Return (x, y) of the center of cell containing provided text 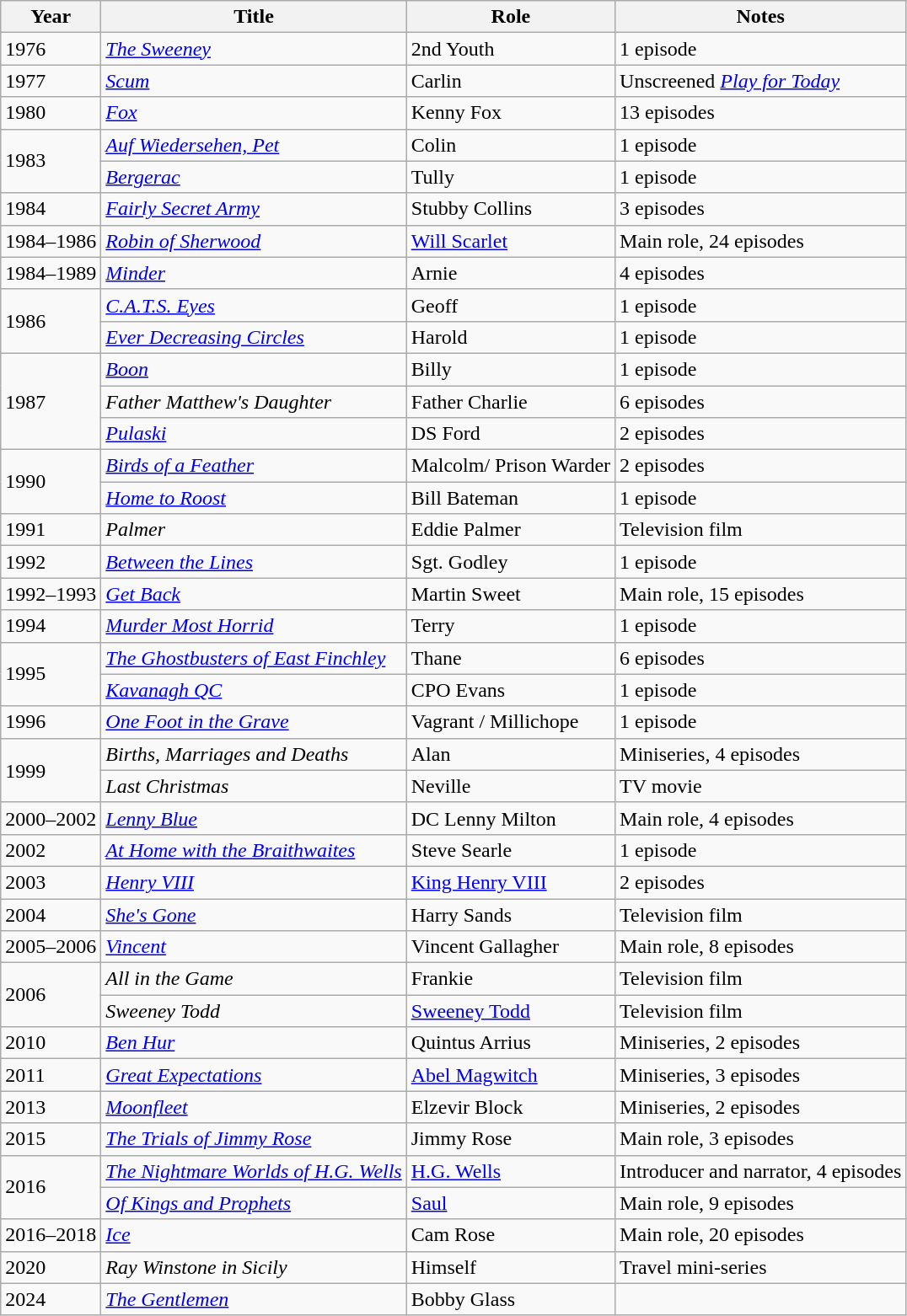
Ben Hur (254, 1043)
1992–1993 (51, 594)
Get Back (254, 594)
Carlin (511, 81)
2010 (51, 1043)
Bill Bateman (511, 498)
1984 (51, 209)
Vagrant / Millichope (511, 722)
Moonfleet (254, 1107)
1996 (51, 722)
1976 (51, 49)
1992 (51, 562)
Main role, 15 episodes (760, 594)
Of Kings and Prophets (254, 1203)
Cam Rose (511, 1235)
Main role, 20 episodes (760, 1235)
Eddie Palmer (511, 530)
Jimmy Rose (511, 1139)
2011 (51, 1075)
2016–2018 (51, 1235)
The Sweeney (254, 49)
Fox (254, 113)
1987 (51, 401)
2024 (51, 1299)
Main role, 24 episodes (760, 241)
Henry VIII (254, 882)
One Foot in the Grave (254, 722)
1980 (51, 113)
Unscreened Play for Today (760, 81)
Sgt. Godley (511, 562)
Role (511, 17)
Vincent Gallagher (511, 947)
1995 (51, 674)
TV movie (760, 786)
Quintus Arrius (511, 1043)
Colin (511, 145)
Notes (760, 17)
Ray Winstone in Sicily (254, 1267)
1991 (51, 530)
Great Expectations (254, 1075)
CPO Evans (511, 690)
Vincent (254, 947)
2016 (51, 1187)
1990 (51, 482)
Thane (511, 658)
Frankie (511, 979)
Boon (254, 369)
1983 (51, 161)
2000–2002 (51, 818)
Abel Magwitch (511, 1075)
2005–2006 (51, 947)
H.G. Wells (511, 1171)
Bergerac (254, 177)
2nd Youth (511, 49)
Martin Sweet (511, 594)
2013 (51, 1107)
The Trials of Jimmy Rose (254, 1139)
4 episodes (760, 273)
Ice (254, 1235)
All in the Game (254, 979)
Miniseries, 3 episodes (760, 1075)
Home to Roost (254, 498)
Kenny Fox (511, 113)
Birds of a Feather (254, 466)
DS Ford (511, 434)
Palmer (254, 530)
Auf Wiedersehen, Pet (254, 145)
Fairly Secret Army (254, 209)
Lenny Blue (254, 818)
Bobby Glass (511, 1299)
The Gentlemen (254, 1299)
Malcolm/ Prison Warder (511, 466)
Father Matthew's Daughter (254, 402)
Main role, 9 episodes (760, 1203)
Terry (511, 626)
King Henry VIII (511, 882)
The Nightmare Worlds of H.G. Wells (254, 1171)
Scum (254, 81)
Last Christmas (254, 786)
Himself (511, 1267)
Robin of Sherwood (254, 241)
Elzevir Block (511, 1107)
She's Gone (254, 914)
3 episodes (760, 209)
Steve Searle (511, 850)
1977 (51, 81)
2004 (51, 914)
Births, Marriages and Deaths (254, 754)
2020 (51, 1267)
Neville (511, 786)
2002 (51, 850)
Billy (511, 369)
Travel mini-series (760, 1267)
Geoff (511, 305)
Arnie (511, 273)
1999 (51, 770)
2006 (51, 995)
2003 (51, 882)
13 episodes (760, 113)
Stubby Collins (511, 209)
C.A.T.S. Eyes (254, 305)
Harold (511, 337)
Year (51, 17)
Minder (254, 273)
1986 (51, 321)
Will Scarlet (511, 241)
Murder Most Horrid (254, 626)
Kavanagh QC (254, 690)
Title (254, 17)
DC Lenny Milton (511, 818)
Main role, 3 episodes (760, 1139)
1994 (51, 626)
2015 (51, 1139)
Main role, 8 episodes (760, 947)
Miniseries, 4 episodes (760, 754)
1984–1986 (51, 241)
Harry Sands (511, 914)
Alan (511, 754)
Saul (511, 1203)
At Home with the Braithwaites (254, 850)
Introducer and narrator, 4 episodes (760, 1171)
Tully (511, 177)
Pulaski (254, 434)
Father Charlie (511, 402)
Ever Decreasing Circles (254, 337)
Between the Lines (254, 562)
1984–1989 (51, 273)
The Ghostbusters of East Finchley (254, 658)
Main role, 4 episodes (760, 818)
